For the text-containing cell, return its midpoint in [X, Y] coordinate format. 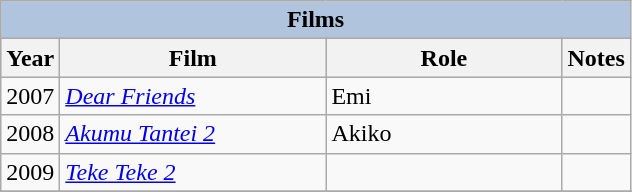
2007 [30, 96]
Akiko [444, 134]
Notes [596, 58]
2009 [30, 172]
Akumu Tantei 2 [193, 134]
Year [30, 58]
Films [316, 20]
Dear Friends [193, 96]
Teke Teke 2 [193, 172]
Film [193, 58]
Role [444, 58]
Emi [444, 96]
2008 [30, 134]
